From the cell containing the given text, extract its center point as [x, y] coordinate. 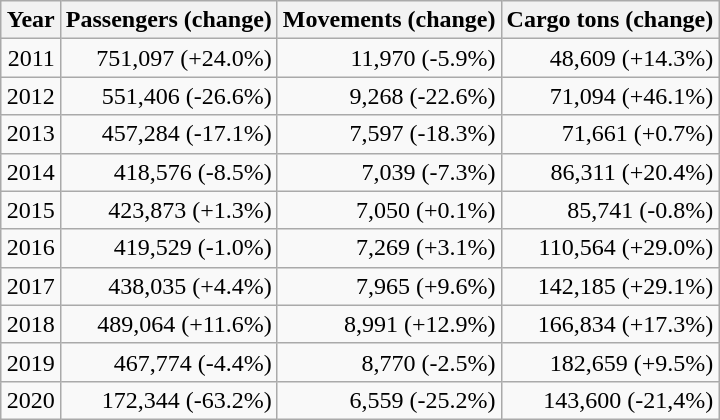
8,770 (-2.5%) [389, 362]
551,406 (-26.6%) [168, 96]
2011 [30, 58]
7,269 (+3.1%) [389, 248]
110,564 (+29.0%) [610, 248]
2012 [30, 96]
166,834 (+17.3%) [610, 324]
6,559 (-25.2%) [389, 400]
48,609 (+14.3%) [610, 58]
11,970 (-5.9%) [389, 58]
Cargo tons (change) [610, 20]
9,268 (-22.6%) [389, 96]
71,094 (+46.1%) [610, 96]
2018 [30, 324]
85,741 (-0.8%) [610, 210]
7,039 (-7.3%) [389, 172]
457,284 (-17.1%) [168, 134]
142,185 (+29.1%) [610, 286]
71,661 (+0.7%) [610, 134]
8,991 (+12.9%) [389, 324]
2014 [30, 172]
143,600 (-21,4%) [610, 400]
Passengers (change) [168, 20]
419,529 (-1.0%) [168, 248]
418,576 (-8.5%) [168, 172]
2016 [30, 248]
172,344 (-63.2%) [168, 400]
467,774 (-4.4%) [168, 362]
7,050 (+0.1%) [389, 210]
2015 [30, 210]
2017 [30, 286]
489,064 (+11.6%) [168, 324]
182,659 (+9.5%) [610, 362]
7,597 (-18.3%) [389, 134]
2013 [30, 134]
7,965 (+9.6%) [389, 286]
86,311 (+20.4%) [610, 172]
423,873 (+1.3%) [168, 210]
Year [30, 20]
2019 [30, 362]
Movements (change) [389, 20]
751,097 (+24.0%) [168, 58]
2020 [30, 400]
438,035 (+4.4%) [168, 286]
